For the text-containing cell, return its midpoint in [x, y] coordinate format. 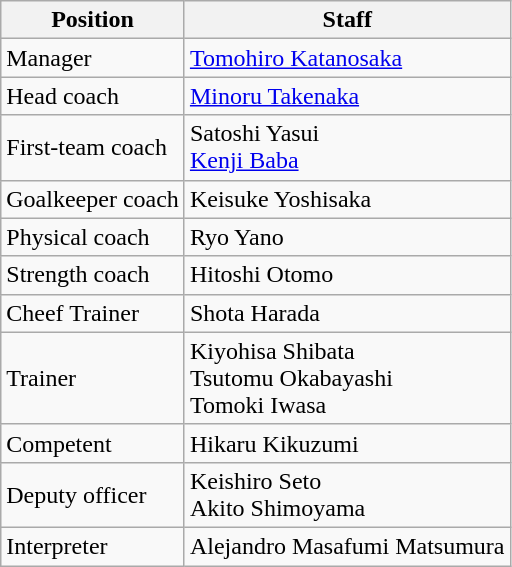
Keisuke Yoshisaka [347, 199]
Head coach [93, 96]
Ryo Yano [347, 237]
Staff [347, 20]
Goalkeeper coach [93, 199]
Position [93, 20]
Minoru Takenaka [347, 96]
Deputy officer [93, 494]
First-team coach [93, 148]
Shota Harada [347, 313]
Strength coach [93, 275]
Satoshi Yasui Kenji Baba [347, 148]
Physical coach [93, 237]
Kiyohisa Shibata Tsutomu Okabayashi Tomoki Iwasa [347, 378]
Alejandro Masafumi Matsumura [347, 546]
Trainer [93, 378]
Hitoshi Otomo [347, 275]
Competent [93, 443]
Interpreter [93, 546]
Cheef Trainer [93, 313]
Hikaru Kikuzumi [347, 443]
Manager [93, 58]
Keishiro Seto Akito Shimoyama [347, 494]
Tomohiro Katanosaka [347, 58]
